Return the (X, Y) coordinate for the center point of the cell that contains the specified text.  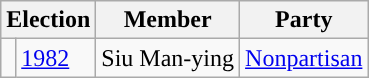
1982 (56, 58)
Nonpartisan (304, 58)
Member (168, 20)
Party (304, 20)
Election (48, 20)
Siu Man-ying (168, 58)
